Return the (X, Y) coordinate for the center point of the cell that contains the specified text.  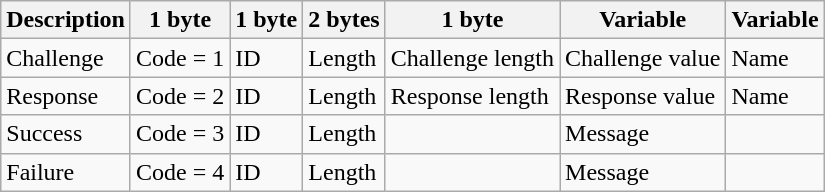
Challenge (66, 58)
Challenge length (472, 58)
Response (66, 96)
Failure (66, 172)
2 bytes (344, 20)
Success (66, 134)
Response value (643, 96)
Code = 4 (180, 172)
Code = 2 (180, 96)
Challenge value (643, 58)
Response length (472, 96)
Description (66, 20)
Code = 3 (180, 134)
Code = 1 (180, 58)
